Detect which cell encompasses the target text, then output its (X, Y) center coordinate. 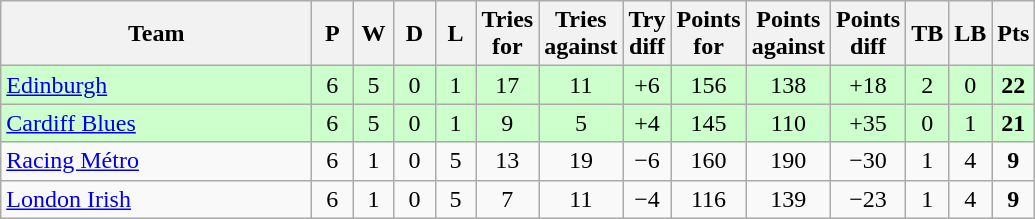
Points diff (868, 34)
19 (581, 161)
Team (156, 34)
P (332, 34)
London Irish (156, 199)
22 (1014, 85)
138 (788, 85)
+4 (647, 123)
7 (508, 199)
+6 (647, 85)
145 (708, 123)
21 (1014, 123)
160 (708, 161)
−23 (868, 199)
Cardiff Blues (156, 123)
W (374, 34)
+35 (868, 123)
TB (928, 34)
LB (970, 34)
Racing Métro (156, 161)
110 (788, 123)
Points against (788, 34)
Try diff (647, 34)
−6 (647, 161)
Pts (1014, 34)
156 (708, 85)
L (456, 34)
17 (508, 85)
−30 (868, 161)
−4 (647, 199)
Tries against (581, 34)
2 (928, 85)
Edinburgh (156, 85)
Tries for (508, 34)
+18 (868, 85)
Points for (708, 34)
13 (508, 161)
190 (788, 161)
139 (788, 199)
D (414, 34)
116 (708, 199)
